Capture the cell that displays the provided text and extract its (X, Y) central coordinate. 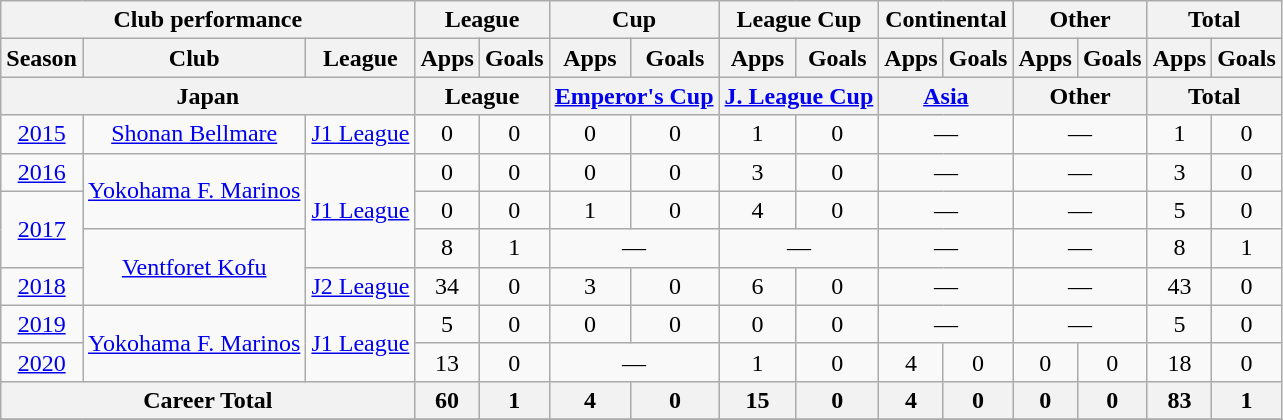
Continental (946, 20)
2016 (42, 172)
Cup (634, 20)
13 (447, 362)
J2 League (360, 286)
6 (758, 286)
J. League Cup (799, 96)
2017 (42, 229)
18 (1179, 362)
Season (42, 58)
Shonan Bellmare (194, 134)
43 (1179, 286)
Club (194, 58)
Career Total (208, 400)
2015 (42, 134)
60 (447, 400)
2018 (42, 286)
2020 (42, 362)
15 (758, 400)
Asia (946, 96)
League Cup (799, 20)
Ventforet Kofu (194, 267)
Emperor's Cup (634, 96)
34 (447, 286)
Club performance (208, 20)
83 (1179, 400)
2019 (42, 324)
Japan (208, 96)
